From the cell containing the given text, extract its center point as [x, y] coordinate. 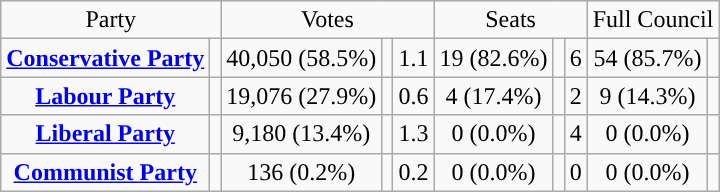
0.2 [414, 172]
1.1 [414, 58]
4 [576, 134]
1.3 [414, 134]
0 [576, 172]
Full Council [653, 20]
0.6 [414, 96]
136 (0.2%) [302, 172]
2 [576, 96]
9 (14.3%) [648, 96]
Party [111, 20]
Conservative Party [106, 58]
9,180 (13.4%) [302, 134]
19 (82.6%) [494, 58]
4 (17.4%) [494, 96]
Votes [328, 20]
Liberal Party [106, 134]
19,076 (27.9%) [302, 96]
40,050 (58.5%) [302, 58]
Seats [510, 20]
Communist Party [106, 172]
54 (85.7%) [648, 58]
Labour Party [106, 96]
6 [576, 58]
